Scan for the cell matching the given text and deliver its [x, y] coordinate at center. 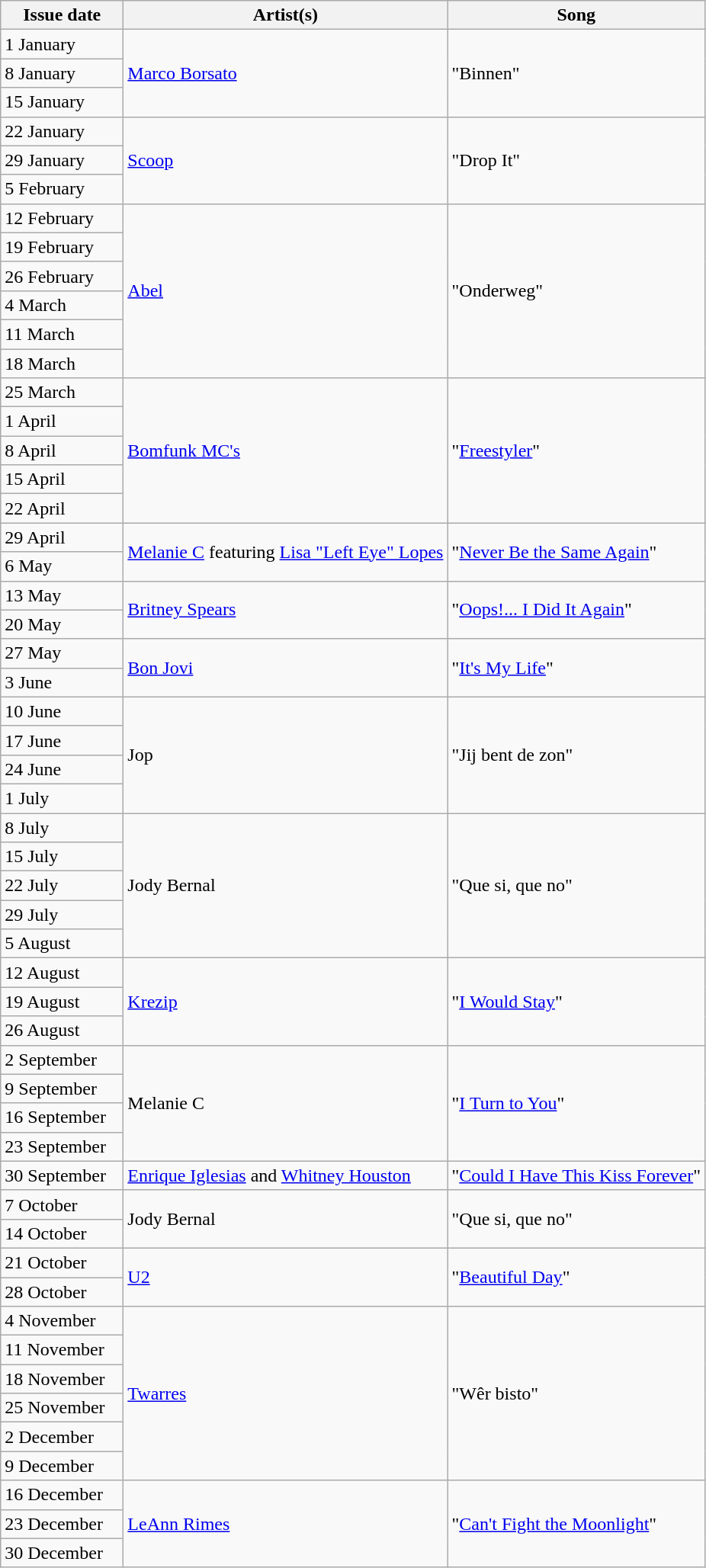
18 March [63, 364]
12 August [63, 973]
25 March [63, 393]
9 December [63, 1466]
Jop [285, 755]
15 January [63, 102]
"I Turn to You" [576, 1103]
U2 [285, 1277]
Marco Borsato [285, 73]
27 May [63, 653]
Enrique Iglesias and Whitney Houston [285, 1175]
1 January [63, 44]
8 January [63, 73]
4 March [63, 305]
Melanie C [285, 1103]
4 November [63, 1321]
28 October [63, 1292]
"Drop It" [576, 160]
"Never Be the Same Again" [576, 552]
29 April [63, 537]
Song [576, 15]
21 October [63, 1262]
26 August [63, 1031]
13 May [63, 595]
Scoop [285, 160]
30 September [63, 1175]
Krezip [285, 1002]
19 February [63, 247]
3 June [63, 682]
15 April [63, 479]
29 January [63, 160]
"I Would Stay" [576, 1002]
9 September [63, 1089]
"Beautiful Day" [576, 1277]
Issue date [63, 15]
11 March [63, 334]
Bon Jovi [285, 668]
"Binnen" [576, 73]
10 June [63, 711]
5 August [63, 944]
"Freestyler" [576, 451]
16 December [63, 1495]
19 August [63, 1002]
8 April [63, 451]
8 July [63, 827]
2 September [63, 1060]
12 February [63, 218]
11 November [63, 1350]
Twarres [285, 1393]
"Can't Fight the Moonlight" [576, 1524]
30 December [63, 1553]
LeAnn Rimes [285, 1524]
29 July [63, 915]
14 October [63, 1233]
Melanie C featuring Lisa "Left Eye" Lopes [285, 552]
"Could I Have This Kiss Forever" [576, 1175]
Abel [285, 290]
22 July [63, 886]
Britney Spears [285, 610]
22 April [63, 508]
"Onderweg" [576, 290]
1 April [63, 422]
Bomfunk MC's [285, 451]
18 November [63, 1379]
Artist(s) [285, 15]
24 June [63, 769]
15 July [63, 857]
25 November [63, 1408]
"Wêr bisto" [576, 1393]
2 December [63, 1437]
"Jij bent de zon" [576, 755]
6 May [63, 566]
7 October [63, 1204]
26 February [63, 276]
16 September [63, 1117]
1 July [63, 798]
17 June [63, 740]
22 January [63, 131]
"It's My Life" [576, 668]
20 May [63, 624]
23 December [63, 1524]
23 September [63, 1146]
"Oops!... I Did It Again" [576, 610]
5 February [63, 189]
